Capture the cell that displays the provided text and extract its (X, Y) central coordinate. 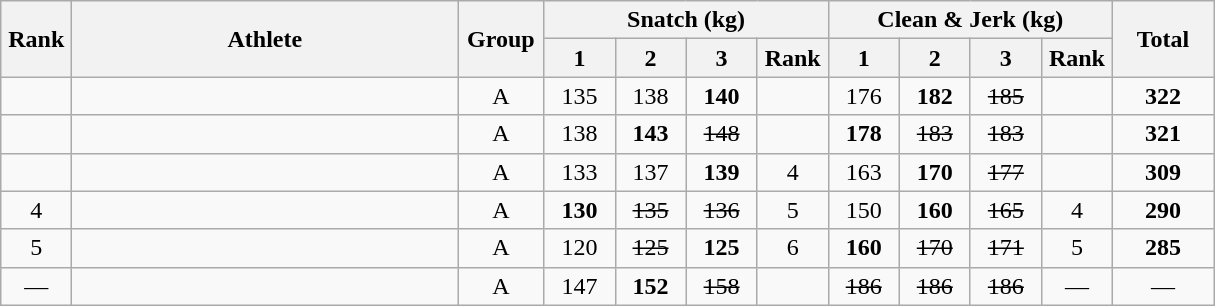
Clean & Jerk (kg) (970, 20)
Group (501, 39)
171 (1006, 248)
165 (1006, 210)
6 (792, 248)
Snatch (kg) (686, 20)
177 (1006, 172)
176 (864, 96)
120 (580, 248)
133 (580, 172)
185 (1006, 96)
150 (864, 210)
290 (1162, 210)
139 (722, 172)
136 (722, 210)
143 (650, 134)
158 (722, 286)
147 (580, 286)
163 (864, 172)
152 (650, 286)
309 (1162, 172)
321 (1162, 134)
148 (722, 134)
137 (650, 172)
285 (1162, 248)
130 (580, 210)
140 (722, 96)
Athlete (265, 39)
322 (1162, 96)
182 (934, 96)
178 (864, 134)
Total (1162, 39)
